For the text-containing cell, return its midpoint in [x, y] coordinate format. 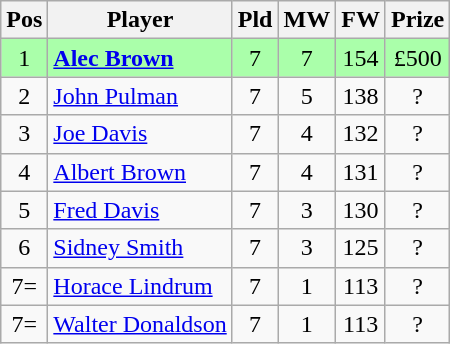
132 [361, 134]
£500 [417, 58]
Player [140, 20]
Pos [24, 20]
125 [361, 248]
2 [24, 96]
FW [361, 20]
Sidney Smith [140, 248]
Albert Brown [140, 172]
138 [361, 96]
6 [24, 248]
Fred Davis [140, 210]
Joe Davis [140, 134]
Walter Donaldson [140, 324]
John Pulman [140, 96]
Alec Brown [140, 58]
MW [307, 20]
Horace Lindrum [140, 286]
130 [361, 210]
Pld [255, 20]
154 [361, 58]
131 [361, 172]
Prize [417, 20]
